Search for the cell housing the specified text and yield its [x, y] center coordinate. 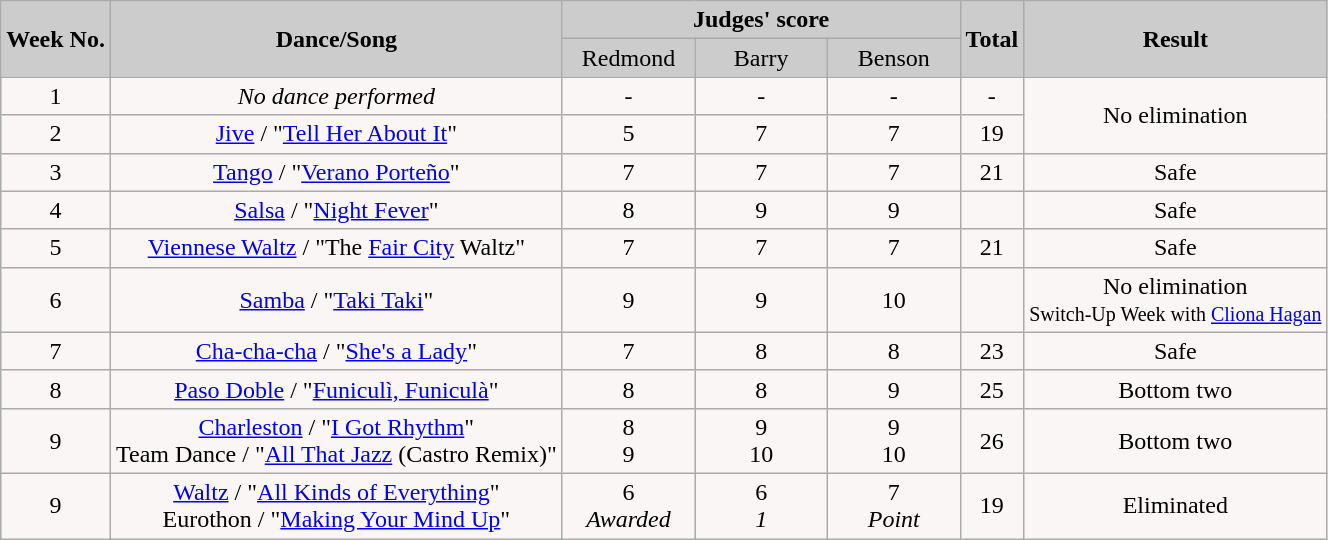
23 [992, 351]
7Point [894, 506]
Paso Doble / "Funiculì, Funiculà" [336, 389]
6Awarded [628, 506]
Barry [762, 58]
89 [628, 440]
Cha-cha-cha / "She's a Lady" [336, 351]
Result [1176, 39]
Waltz / "All Kinds of Everything"Eurothon / "Making Your Mind Up" [336, 506]
25 [992, 389]
Dance/Song [336, 39]
Benson [894, 58]
Charleston / "I Got Rhythm"Team Dance / "All That Jazz (Castro Remix)" [336, 440]
Redmond [628, 58]
6 [56, 300]
No elimination [1176, 115]
No dance performed [336, 96]
Total [992, 39]
Salsa / "Night Fever" [336, 210]
4 [56, 210]
3 [56, 172]
2 [56, 134]
Jive / "Tell Her About It" [336, 134]
61 [762, 506]
Viennese Waltz / "The Fair City Waltz" [336, 248]
1 [56, 96]
Judges' score [761, 20]
Week No. [56, 39]
Tango / "Verano Porteño" [336, 172]
10 [894, 300]
Samba / "Taki Taki" [336, 300]
26 [992, 440]
No eliminationSwitch-Up Week with Cliona Hagan [1176, 300]
Eliminated [1176, 506]
